Scan for the cell matching the given text and deliver its (x, y) coordinate at center. 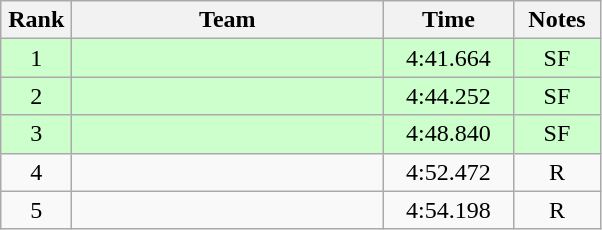
Time (448, 20)
5 (36, 210)
3 (36, 134)
Rank (36, 20)
4 (36, 172)
Team (228, 20)
4:48.840 (448, 134)
1 (36, 58)
4:52.472 (448, 172)
2 (36, 96)
4:41.664 (448, 58)
Notes (557, 20)
4:44.252 (448, 96)
4:54.198 (448, 210)
